Search for the cell housing the specified text and yield its (X, Y) center coordinate. 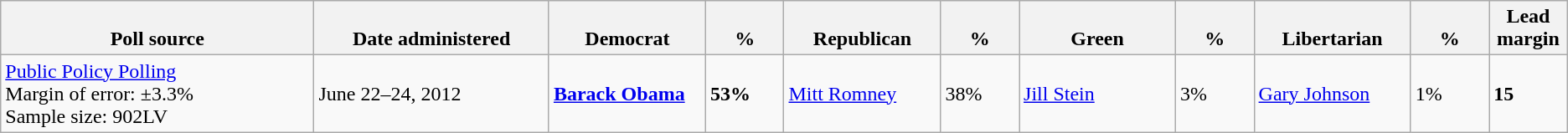
Lead margin (1529, 28)
Gary Johnson (1332, 94)
Poll source (157, 28)
3% (1215, 94)
15 (1529, 94)
Green (1097, 28)
1% (1450, 94)
Barack Obama (627, 94)
Public Policy PollingMargin of error: ±3.3%Sample size: 902LV (157, 94)
Jill Stein (1097, 94)
53% (745, 94)
Date administered (432, 28)
Libertarian (1332, 28)
38% (980, 94)
Republican (863, 28)
June 22–24, 2012 (432, 94)
Democrat (627, 28)
Mitt Romney (863, 94)
